Search for the cell housing the specified text and yield its (X, Y) center coordinate. 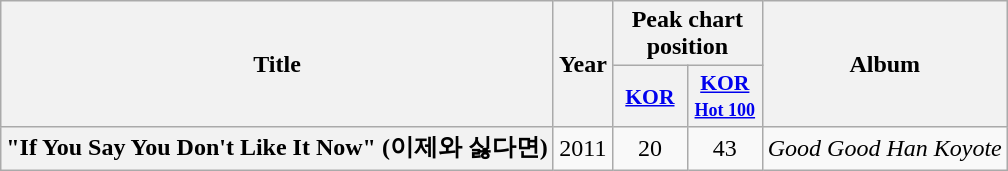
Year (582, 64)
Album (884, 64)
43 (724, 148)
20 (650, 148)
Good Good Han Koyote (884, 148)
Peak chart position (687, 34)
KORHot 100 (724, 96)
KOR (650, 96)
2011 (582, 148)
Title (278, 64)
"If You Say You Don't Like It Now" (이제와 싫다면) (278, 148)
